Locate the cell with the specified text and output its [x, y] center coordinate. 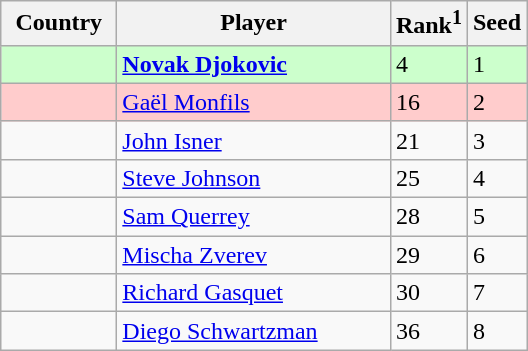
John Isner [254, 140]
30 [428, 293]
Seed [496, 24]
Mischa Zverev [254, 255]
7 [496, 293]
Richard Gasquet [254, 293]
Gaël Monfils [254, 102]
Player [254, 24]
21 [428, 140]
36 [428, 331]
6 [496, 255]
25 [428, 178]
Rank1 [428, 24]
1 [496, 64]
8 [496, 331]
Novak Djokovic [254, 64]
3 [496, 140]
Country [59, 24]
2 [496, 102]
Steve Johnson [254, 178]
5 [496, 217]
Sam Querrey [254, 217]
16 [428, 102]
Diego Schwartzman [254, 331]
28 [428, 217]
29 [428, 255]
